Extract the [x, y] coordinate from the center of the cell holding the provided text.  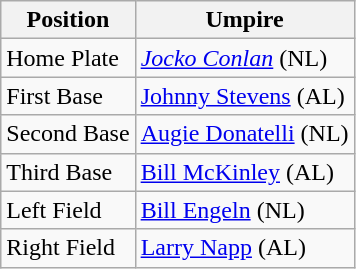
Left Field [68, 210]
First Base [68, 96]
Third Base [68, 172]
Position [68, 20]
Right Field [68, 248]
Jocko Conlan (NL) [244, 58]
Bill McKinley (AL) [244, 172]
Larry Napp (AL) [244, 248]
Home Plate [68, 58]
Augie Donatelli (NL) [244, 134]
Umpire [244, 20]
Johnny Stevens (AL) [244, 96]
Second Base [68, 134]
Bill Engeln (NL) [244, 210]
